Search for the cell housing the specified text and yield its (X, Y) center coordinate. 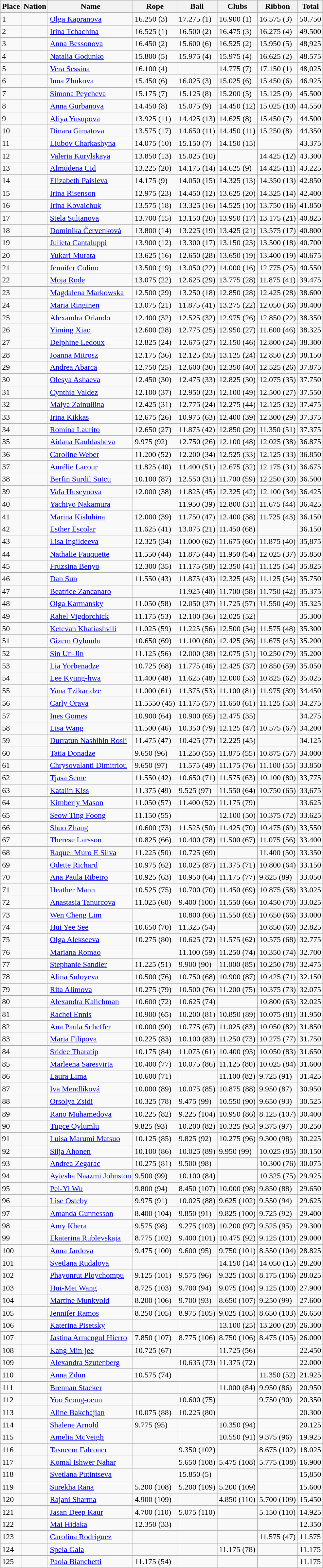
12.750 (26) (197, 442)
101 (11, 1263)
10.375 (73) (278, 989)
10.975 (62) (155, 865)
8.775 (106) (197, 1338)
29.300 (310, 1226)
12.100 (34) (278, 492)
11.175 (58) (197, 566)
42 (11, 529)
Therese Larsson (90, 840)
Alexandra Szutenberg (90, 1363)
72 (11, 902)
11.400 (48) (155, 678)
12.500 (34) (238, 629)
Aline Bakchajian (90, 1412)
12.825 (30) (238, 380)
9.725 (91) (278, 1076)
14.525 (10) (238, 206)
25 (11, 317)
11.575 (47) (278, 1537)
11.375 (49) (155, 790)
17 (11, 218)
Nation (35, 7)
33.050 (310, 877)
40.550 (310, 268)
82 (11, 1027)
105 (11, 1313)
Maria Filipova (90, 1039)
Brennan Stacker (90, 1388)
10.725 (68) (155, 666)
11.175 (76) (238, 766)
6 (11, 81)
11.550 (42) (155, 778)
10.350 (94) (238, 1425)
10.400 (93) (238, 1052)
10.825 (62) (278, 678)
11 (11, 143)
12.475 (35) (238, 716)
Irina Kikkas (90, 417)
8 (11, 106)
36.850 (310, 454)
Lee Kyung-hwa (90, 678)
8.450 (107) (197, 1189)
Ayiesha Naazmi Johnston (90, 1176)
5.650 (108) (197, 1462)
Rahel Vigdorchick (90, 616)
11.575 (62) (238, 939)
40.800 (310, 230)
59 (11, 740)
10.200 (82) (197, 1126)
Martine Munkvold (90, 1300)
38.300 (310, 342)
37.875 (310, 367)
11.225 (56) (197, 629)
11.225 (51) (155, 965)
Esther Escolar (90, 529)
96 (11, 1201)
10.450 (70) (278, 902)
44.550 (310, 106)
9 (11, 118)
16.500 (2) (197, 31)
9.625 (102) (238, 1201)
11.000 (61) (155, 691)
12.400 (32) (155, 317)
48,025 (310, 69)
11.250 (55) (197, 753)
15.025 (6) (238, 81)
10.650 (66) (278, 915)
Irina Risenson (90, 193)
Laura Lima (90, 1076)
10.850 (89) (238, 1014)
11.675 (44) (278, 504)
Luisa Marumi Matsuo (90, 1138)
10.050 (82) (278, 1027)
11.375 (72) (238, 1363)
11.450 (69) (238, 890)
Kang Min-jee (90, 1350)
20.350 (310, 1400)
Irina Tchachina (90, 31)
10.900 (64) (155, 716)
10.600 (75) (197, 1400)
109 (11, 1363)
3 (11, 44)
Inna Zhukova (90, 81)
26.000 (310, 1338)
31 (11, 392)
49 (11, 616)
Maiya Zainullina (90, 405)
106 (11, 1325)
11.150 (55) (155, 815)
85 (11, 1064)
Spela Gala (90, 1549)
10.275 (77) (278, 1039)
33.350 (310, 852)
10.300 (76) (278, 1164)
29.000 (310, 1238)
14.425 (13) (197, 118)
15.600 (6) (197, 44)
Rano Muhamedova (90, 1114)
9.325 (103) (238, 1275)
9.525 (95) (278, 1226)
8.775 (102) (155, 1238)
37.750 (310, 380)
13.625 (20) (238, 193)
9.250 (99) (278, 1300)
Julieta Cantaluppi (90, 243)
Ball (197, 7)
Name (90, 7)
8.200 (106) (155, 1300)
15 (11, 193)
12.825 (24) (155, 342)
17.150 (1) (278, 69)
10.925 (63) (155, 877)
22.000 (310, 1363)
12.525 (32) (197, 317)
121 (11, 1512)
34 (11, 430)
8.175 (106) (278, 1275)
37 (11, 467)
9.025 (105) (238, 1313)
32.075 (310, 989)
11.325 (54) (197, 927)
13 (11, 168)
Beatrice Zancanaro (90, 591)
13.625 (16) (155, 255)
12.100 (49) (238, 392)
17.275 (1) (197, 19)
52 (11, 653)
51 (11, 641)
16.900 (310, 1462)
Dominika Červenková (90, 230)
Delphine Ledoux (90, 342)
9.500 (98) (197, 1164)
Stela Sultanova (90, 218)
12.125 (32) (278, 405)
12.950 (23) (197, 392)
Amelia McVeigh (90, 1437)
10.100 (86) (155, 1151)
9.400 (101) (197, 1238)
Total (310, 7)
16 (11, 206)
12.075 (35) (278, 380)
Hui Yee See (90, 927)
12.850 (28) (238, 293)
10.375 (72) (278, 815)
9.950 (87) (278, 1089)
10.575 (68) (278, 939)
13.750 (16) (278, 206)
14.325 (14) (278, 193)
38.350 (310, 317)
21 (11, 268)
35.375 (310, 591)
12.100 (36) (197, 616)
12.275 (44) (238, 405)
Lisa Wang (90, 728)
35,875 (310, 541)
9.850 (88) (278, 1189)
11.750 (42) (278, 591)
12.075 (51) (238, 653)
Hui-Mei Wang (90, 1288)
Orsolya Zsidi (90, 1101)
11.675 (60) (238, 541)
93 (11, 1164)
9.775 (95) (155, 1425)
11.925 (40) (197, 591)
Rita Alimova (90, 989)
12.500 (27) (278, 392)
15.450 (310, 1499)
119 (11, 1487)
29.925 (310, 1176)
104 (11, 1300)
Yana Tzikaridze (90, 691)
11.950 (54) (238, 554)
15.450 (7) (278, 118)
98 (11, 1226)
44.350 (310, 131)
14.425 (11) (278, 168)
57 (11, 716)
9.300 (98) (278, 1138)
46.925 (310, 81)
Surekha Rana (90, 1487)
36 (11, 454)
10.350 (74) (278, 952)
14.450 (8) (155, 106)
11.500 (67) (238, 840)
43.375 (310, 143)
Sridee Tharatip (90, 1052)
13.850 (13) (155, 156)
28 (11, 355)
Olga Karmansky (90, 604)
10.025 (87) (197, 865)
Clubs (238, 7)
62 (11, 778)
95 (11, 1189)
11.550 (43) (155, 579)
11.375 (71) (238, 865)
11.200 (52) (155, 454)
10.900 (87) (238, 977)
8.125 (107) (278, 1114)
13.700 (15) (155, 218)
10.250 (79) (278, 653)
32.025 (310, 1002)
11.075 (56) (278, 840)
Simona Peycheva (90, 93)
13.800 (14) (155, 230)
10.975 (63) (197, 417)
113 (11, 1412)
66 (11, 828)
16.250 (3) (155, 19)
7 (11, 93)
9.650 (93) (278, 1101)
Alexandra Kalichman (90, 1002)
Maria Ringinen (90, 305)
28.200 (310, 1263)
12.300 (29) (278, 417)
Jennifer Colino (90, 268)
Vera Sessina (90, 69)
12.025 (38) (278, 442)
16.275 (4) (278, 31)
12.500 (29) (155, 293)
Rajani Sharma (90, 1499)
12.650 (27) (155, 430)
58 (11, 728)
12.600 (28) (155, 330)
11.450 (68) (238, 529)
35.825 (310, 566)
12.850 (22) (278, 317)
32.700 (310, 952)
11.700 (58) (238, 591)
12.300 (35) (155, 566)
11.975 (39) (278, 691)
10.625 (72) (197, 939)
31.750 (310, 1039)
11.575 (48) (278, 629)
11.000 (85) (238, 965)
11.050 (58) (155, 604)
10.400 (78) (197, 840)
15.125 (9) (278, 93)
10.875 (58) (278, 890)
12.000 (53) (238, 678)
12.050 (36) (278, 305)
35 (11, 442)
39 (11, 492)
10.475 (92) (238, 1238)
8.550 (104) (278, 1251)
11.100 (59) (197, 952)
15.600 (310, 1487)
Jasan Deep Kaur (90, 1512)
123 (11, 1537)
11.700 (59) (238, 479)
30 (11, 380)
10.650 (71) (197, 778)
75 (11, 939)
11.175 (78) (238, 1549)
13.275 (22) (238, 305)
8.475 (105) (278, 1338)
89 (11, 1114)
70 (11, 877)
31.850 (310, 1027)
Ines Gomes (90, 716)
12.425 (31) (155, 405)
12.600 (30) (197, 367)
24 (11, 305)
9.375 (96) (278, 1437)
19.925 (310, 1437)
11.775 (46) (197, 666)
45.500 (310, 93)
11.025 (83) (238, 1027)
11.400 (52) (197, 803)
46 (11, 579)
Nathalie Fauquette (90, 554)
38.325 (310, 330)
26.300 (310, 1325)
11.025 (59) (155, 629)
9.475 (99) (197, 1101)
10.200 (97) (238, 1226)
9.825 (89) (278, 877)
112 (11, 1400)
11.175 (53) (155, 616)
10.075 (86) (197, 1064)
12.150 (46) (238, 342)
34.000 (310, 753)
11.100 (55) (278, 766)
40.700 (310, 243)
20.300 (310, 1412)
15.175 (7) (155, 93)
116 (11, 1450)
11.250 (73) (238, 1039)
11.875 (44) (197, 554)
11.875 (43) (197, 579)
16.625 (2) (278, 56)
10.275 (79) (155, 989)
9.500 (99) (155, 1176)
22 (11, 280)
10.875 (88) (238, 1089)
16.900 (1) (238, 19)
37.550 (310, 392)
Aurélie Lacour (90, 467)
11.375 (53) (197, 691)
10.600 (73) (155, 828)
12.800 (24) (278, 342)
11.125 (53) (278, 703)
11.550 (49) (278, 604)
Anna Zdun (90, 1375)
Yiming Xiao (90, 330)
10.100 (87) (155, 479)
Marleena Saresvirta (90, 1064)
11.400 (51) (197, 467)
Iva Mendlíková (90, 1089)
Place (11, 7)
10.050 (83) (278, 1052)
11.100 (60) (197, 641)
14.625 (9) (238, 168)
14.175 (9) (155, 181)
13.150 (20) (197, 218)
9.400 (100) (197, 902)
13.100 (25) (238, 1325)
115 (11, 1437)
11.875 (42) (197, 430)
14.775 (7) (238, 69)
11.725 (57) (238, 604)
14.925 (310, 1512)
12.400 (39) (238, 417)
5.775 (108) (278, 1462)
16.475 (3) (238, 31)
Gizem Oylumlu (90, 641)
Olesya Ashaeva (90, 380)
27 (11, 342)
12.850 (23) (278, 355)
12.425 (36) (238, 641)
10.800 (66) (197, 915)
13.325 (16) (197, 206)
9.525 (97) (197, 790)
42.850 (310, 181)
10.325 (95) (238, 1126)
9.975 (92) (155, 442)
Tugce Oylumlu (90, 1126)
Ana Paula Scheffer (90, 1027)
14.650 (11) (197, 131)
9.575 (96) (197, 1275)
10.625 (74) (197, 1002)
53 (11, 666)
13.400 (19) (278, 255)
11.000 (62) (197, 541)
Fruzsina Benyo (90, 566)
10.750 (68) (197, 977)
Lia Yorbenadze (90, 666)
11.5550 (45) (155, 703)
4 (11, 56)
Svetlana Rudalova (90, 1263)
Katalin Kiss (90, 790)
8.975 (105) (197, 1313)
12.000 (39) (155, 516)
12.025 (52) (238, 616)
11.050 (57) (155, 803)
12.225 (45) (238, 740)
Berfin Surdil Sutcu (90, 479)
14.450 (11) (238, 131)
12.800 (31) (238, 504)
125 (11, 1562)
10.250 (78) (278, 965)
11.725 (43) (278, 516)
10.550 (90) (238, 1101)
12.325 (34) (155, 541)
4.900 (109) (155, 1499)
99 (11, 1238)
33.000 (310, 915)
33,550 (310, 828)
38.150 (310, 355)
55 (11, 691)
31.425 (310, 1076)
10.325 (75) (278, 1176)
10.075 (88) (155, 1412)
32.150 (310, 977)
9.350 (102) (197, 1450)
12.350 (40) (238, 367)
Kimberly Mason (90, 803)
49.500 (310, 31)
13.500 (18) (278, 243)
10.635 (73) (197, 1363)
31.650 (310, 1052)
10.825 (66) (155, 840)
11.475 (47) (155, 740)
10.600 (71) (155, 1076)
15.150 (7) (197, 143)
Natalia Godunko (90, 56)
11.550 (66) (238, 902)
10.100 (83) (197, 1039)
11.075 (61) (197, 1052)
10.750 (65) (278, 790)
10.700 (70) (197, 890)
11.525 (50) (197, 828)
15.850 (5) (197, 1475)
9.825 (93) (155, 1126)
13.925 (11) (155, 118)
9.800 (94) (155, 1189)
35.850 (310, 554)
Anna Bessonova (90, 44)
56 (11, 703)
Stephanie Sandler (90, 965)
10 (11, 131)
9.275 (103) (197, 1226)
11.650 (61) (238, 703)
11.425 (70) (238, 828)
30.150 (310, 1151)
118 (11, 1475)
11.225 (50) (155, 852)
Ana Paula Ribeiro (90, 877)
10.950 (64) (197, 877)
10.575 (74) (155, 1375)
13.200 (20) (278, 1325)
16.025 (3) (197, 81)
14.625 (8) (238, 118)
16.525 (1) (155, 31)
64 (11, 803)
13.575 (18) (155, 206)
Liubov Charkashyna (90, 143)
102 (11, 1275)
12.675 (32) (238, 467)
31.950 (310, 1014)
Dinara Gimatova (90, 131)
83 (11, 1039)
16.450 (2) (155, 44)
8.750 (106) (238, 1338)
Ribbon (278, 7)
33,775 (310, 778)
Caroline Weber (90, 454)
15,850 (310, 1475)
Alina Suloyeva (90, 977)
11.125 (56) (155, 653)
79 (11, 989)
29.650 (310, 1189)
10.425 (77) (197, 740)
34.125 (310, 740)
41 (11, 516)
12.425 (37) (238, 666)
12.200 (34) (197, 454)
5.475 (108) (238, 1462)
30.225 (310, 1138)
97 (11, 1213)
30.075 (310, 1164)
20.125 (310, 1425)
10.275 (96) (238, 1138)
12.125 (35) (197, 355)
60 (11, 753)
9.900 (90) (197, 965)
Yachiyo Nakamura (90, 504)
13.900 (12) (155, 243)
88 (11, 1101)
2 (11, 31)
10.350 (79) (197, 728)
11.350 (51) (278, 430)
12.750 (25) (155, 367)
33.400 (310, 840)
15.200 (5) (238, 93)
9.375 (97) (278, 1126)
11.550 (65) (238, 915)
12.850 (29) (238, 430)
12.350 (33) (155, 1524)
Amanda Gunnesson (90, 1213)
16.575 (3) (278, 19)
Amy Khera (90, 1226)
Anna Jardova (90, 1251)
13.950 (17) (238, 218)
10.400 (77) (155, 1064)
23 (11, 293)
Valeria Kurylskaya (90, 156)
30.400 (310, 1114)
9.825 (100) (238, 1213)
10.575 (67) (278, 728)
9.725 (92) (278, 1213)
Andrea Zegarac (90, 1164)
12.025 (37) (278, 554)
5.700 (109) (278, 1499)
111 (11, 1388)
11.550 (64) (238, 790)
13.075 (22) (155, 280)
10.725 (69) (197, 852)
21.925 (310, 1375)
36.500 (310, 479)
13.050 (22) (197, 268)
Rope (155, 7)
1 (11, 19)
9.700 (93) (197, 1300)
13.225 (19) (197, 230)
Anastasia Tanurcova (90, 902)
35.050 (310, 666)
15.250 (8) (278, 131)
10.025 (84) (278, 1064)
10.000 (89) (155, 1089)
11.750 (47) (197, 516)
12.325 (42) (238, 492)
11.175 (54) (155, 1562)
11.875 (40) (278, 541)
9.850 (91) (197, 1213)
10.100 (80) (278, 778)
Odette Richard (90, 865)
29.400 (310, 1213)
33.850 (310, 766)
11.625 (41) (155, 529)
11.175 (79) (238, 803)
Mariana Romao (90, 952)
10.800 (63) (278, 1002)
5.200 (108) (155, 1487)
32.825 (310, 927)
32.775 (310, 939)
10.200 (81) (197, 1014)
12.100 (37) (155, 392)
11.500 (46) (155, 728)
120 (11, 1499)
87 (11, 1089)
30.950 (310, 1089)
110 (11, 1375)
Vafa Huseynova (90, 492)
44.500 (310, 118)
10.550 (91) (238, 1437)
14.000 (16) (238, 268)
30.250 (310, 1126)
31.600 (310, 1064)
8.725 (103) (155, 1288)
13.225 (20) (155, 168)
Lise Osteby (90, 1201)
Elizabeth Paisieva (90, 181)
12.400 (38) (238, 516)
10.650 (69) (155, 641)
12.350 (41) (238, 566)
12.175 (36) (155, 355)
12.950 (27) (238, 330)
4.700 (110) (155, 1512)
8.400 (104) (155, 1213)
13.500 (19) (155, 268)
12.450 (30) (155, 380)
12.125 (33) (278, 454)
26 (11, 330)
12.775 (24) (197, 405)
32.475 (310, 965)
8.650 (103) (278, 1313)
12.525 (26) (278, 367)
5.075 (110) (197, 1512)
48.575 (310, 56)
9.125 (100) (278, 1288)
11.400 (50) (278, 852)
Jastina Armengol Hierro (90, 1338)
13.150 (23) (238, 243)
Dan Sun (90, 579)
27.900 (310, 1288)
10.725 (67) (155, 1350)
10.775 (67) (197, 1027)
11.100 (81) (238, 691)
44 (11, 554)
13.650 (19) (238, 255)
92 (11, 1151)
7.850 (107) (155, 1338)
5.150 (110) (278, 1512)
65 (11, 815)
43.225 (310, 168)
15.075 (9) (197, 106)
28.825 (310, 1251)
14.425 (12) (278, 156)
33 (11, 417)
67 (11, 840)
Komal Ishwer Nahar (90, 1462)
11.350 (52) (278, 1375)
30.525 (310, 1101)
28.025 (310, 1275)
41.850 (310, 206)
10.650 (70) (155, 927)
11.725 (56) (238, 1350)
40 (11, 504)
Mai Hidaka (90, 1524)
35.025 (310, 678)
Ketevan Khatiashvili (90, 629)
16.525 (2) (238, 44)
94 (11, 1176)
Pei-Yi Wu (90, 1189)
12.175 (31) (278, 467)
Joanna Mitrosz (90, 355)
10.275 (81) (155, 1164)
37.475 (310, 405)
43.300 (310, 156)
11.625 (48) (197, 678)
11.200 (75) (238, 989)
10.025 (89) (197, 1151)
71 (11, 890)
73 (11, 915)
12.100 (48) (238, 442)
8.250 (105) (155, 1313)
Sin Un-Jin (90, 653)
Moja Rode (90, 280)
12.425 (28) (278, 293)
43 (11, 541)
10.225 (82) (155, 1114)
36.675 (310, 467)
10.000 (90) (155, 1027)
12.050 (37) (197, 604)
36.875 (310, 442)
50 (11, 629)
4.850 (110) (238, 1499)
Tjasa Seme (90, 778)
124 (11, 1549)
Phayonrut Ploychompu (90, 1275)
80 (11, 1002)
11.600 (46) (278, 330)
13.250 (18) (197, 293)
Paola Bianchetti (90, 1562)
9.600 (95) (197, 1251)
12.675 (26) (155, 417)
114 (11, 1425)
10.025 (88) (197, 1201)
91 (11, 1138)
11.000 (84) (238, 1388)
45 (11, 566)
12.625 (29) (197, 280)
9.475 (100) (155, 1251)
14.150 (14) (238, 1263)
10.850 (60) (278, 927)
38 (11, 479)
Rachel Ennis (90, 1014)
Almudena Cid (90, 168)
77 (11, 965)
Marina Kisluhina (90, 516)
90 (11, 1126)
Aidana Kauldasheva (90, 442)
Durratun Nashihin Rosli (90, 740)
Lisa Ingildeeva (90, 541)
Shalene Arnold (90, 1425)
Yoo Seong-oeun (90, 1400)
14.350 (13) (278, 181)
9.650 (97) (155, 766)
11.675 (45) (278, 641)
15.800 (5) (155, 56)
9.750 (90) (278, 1400)
11.950 (39) (197, 504)
10.425 (71) (278, 977)
117 (11, 1462)
12.975 (26) (238, 317)
32 (11, 405)
61 (11, 766)
9.825 (92) (197, 1138)
12.250 (30) (278, 479)
14.325 (13) (238, 181)
10.100 (84) (197, 1176)
9.550 (94) (278, 1201)
Yukari Murata (90, 255)
103 (11, 1288)
Wen Cheng Lim (90, 915)
Tasneem Falconer (90, 1450)
Alexandra Orlando (90, 317)
38.600 (310, 293)
11.875 (55) (238, 753)
11.175 (77) (238, 877)
Magdalena Markowska (90, 293)
48 (11, 604)
10.225 (80) (197, 1412)
50.750 (310, 19)
Olga Kapranova (90, 19)
13.300 (17) (197, 243)
Olga Alekseeva (90, 939)
33,675 (310, 790)
69 (11, 865)
122 (11, 1524)
14.150 (15) (238, 143)
Katerina Pisetsky (90, 1325)
12.350 (310, 1524)
11.825 (45) (197, 492)
81 (11, 1014)
13.425 (21) (238, 230)
14.075 (10) (155, 143)
14.175 (14) (197, 168)
12.100 (50) (238, 815)
16.100 (4) (155, 69)
27.600 (310, 1300)
8.650 (107) (238, 1300)
68 (11, 852)
10.175 (84) (155, 1052)
10.275 (80) (155, 939)
10.125 (85) (155, 1138)
Carly Orava (90, 703)
9.700 (94) (197, 1288)
11.550 (44) (155, 554)
78 (11, 977)
Anna Gurbanova (90, 106)
12.325 (43) (238, 579)
9.650 (96) (155, 753)
Heather Mann (90, 890)
22.450 (310, 1350)
Seow Ting Foong (90, 815)
11.575 (310, 1537)
12.525 (33) (238, 454)
Romina Laurito (90, 430)
11.125 (80) (238, 1064)
12.125 (47) (238, 728)
10.225 (83) (155, 1039)
12 (11, 156)
11.175 (57) (197, 703)
76 (11, 952)
11.025 (60) (155, 902)
Carolina Rodriguez (90, 1537)
Ekaterina Rublevskaja (90, 1238)
8.675 (102) (278, 1450)
10.325 (78) (155, 1101)
108 (11, 1350)
Tatia Donadze (90, 753)
42.400 (310, 193)
74 (11, 927)
11.250 (74) (238, 952)
11.575 (63) (238, 778)
18.025 (310, 1450)
Silja Ahonen (90, 1151)
10.025 (85) (278, 1151)
20.950 (310, 1388)
9.225 (104) (197, 1114)
12.975 (23) (155, 193)
10.875 (57) (278, 753)
10.075 (81) (278, 1014)
40.825 (310, 218)
Aliya Yusupova (90, 118)
Cynthia Valdez (90, 392)
54 (11, 678)
Shuo Zhang (90, 828)
9.750 (101) (238, 1251)
86 (11, 1076)
12.550 (31) (197, 479)
10.850 (59) (278, 666)
9.575 (98) (155, 1226)
10.950 (86) (238, 1114)
Svetlana Putintseva (90, 1475)
Chrysovalanti Dimitriou (90, 766)
9.950 (86) (278, 1388)
34.200 (310, 728)
100 (11, 1251)
39.475 (310, 280)
15.125 (8) (197, 93)
48,925 (310, 44)
Raquel Muro E Silva (90, 852)
9.075 (104) (238, 1288)
84 (11, 1052)
10.800 (64) (278, 865)
10.475 (69) (278, 828)
26.650 (310, 1313)
29 (11, 367)
11.825 (40) (155, 467)
12.475 (33) (197, 380)
18 (11, 230)
Andrea Abarca (90, 367)
14 (11, 181)
34.450 (310, 691)
33.150 (310, 865)
20 (11, 255)
35.750 (310, 579)
5 (11, 69)
10.525 (75) (155, 890)
40.675 (310, 255)
12.650 (28) (197, 255)
Irina Kovalchuk (90, 206)
10.075 (85) (197, 1089)
Jennifer Ramos (90, 1313)
47 (11, 591)
107 (11, 1338)
10.000 (98) (238, 1189)
15.950 (5) (278, 44)
63 (11, 790)
9.950 (99) (238, 1151)
13.775 (28) (238, 280)
13.125 (24) (238, 355)
29.625 (310, 1201)
19 (11, 243)
11.100 (82) (238, 1076)
13.175 (21) (278, 218)
38.400 (310, 305)
10.600 (72) (155, 1002)
9.975 (91) (155, 1201)
35.325 (310, 604)
11.575 (49) (197, 766)
12.675 (27) (197, 342)
